For the text-containing cell, return its midpoint in [X, Y] coordinate format. 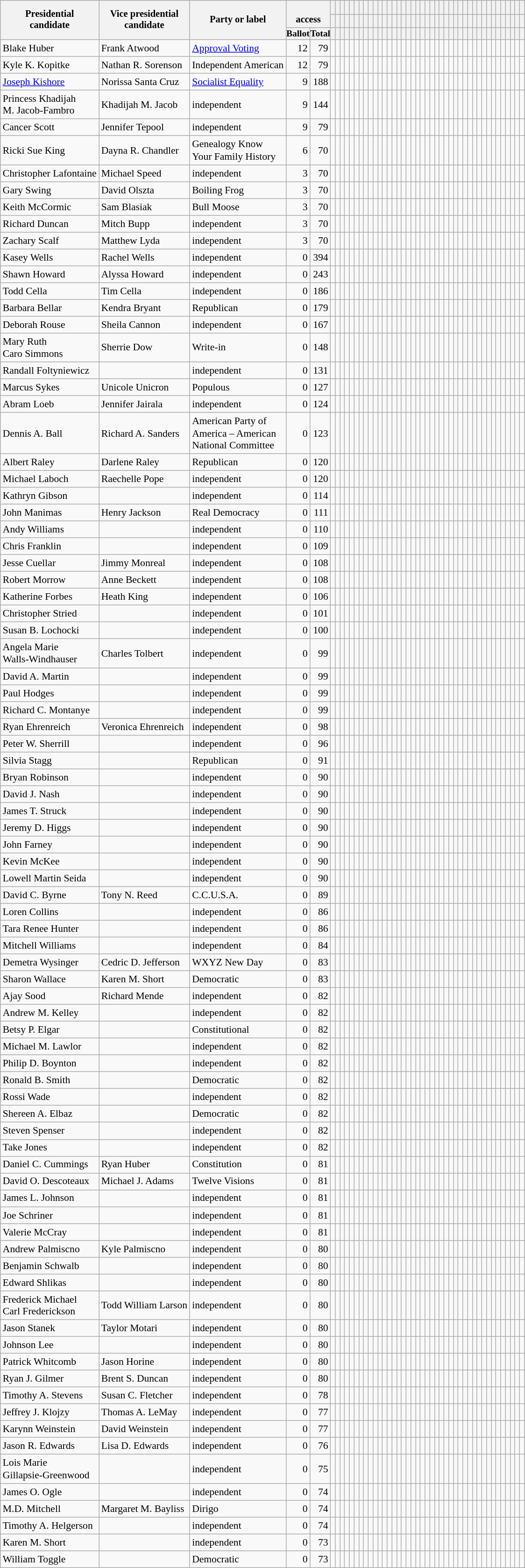
Ryan Huber [144, 1164]
Steven Spenser [50, 1131]
Brent S. Duncan [144, 1379]
Bull Moose [238, 207]
Khadijah M. Jacob [144, 105]
89 [320, 895]
Presidentialcandidate [50, 20]
Peter W. Sherrill [50, 744]
Princess KhadijahM. Jacob-Fambro [50, 105]
Genealogy KnowYour Family History [238, 150]
Johnson Lee [50, 1345]
6 [298, 150]
Jeffrey J. Klojzy [50, 1412]
131 [320, 371]
Jesse Cuellar [50, 563]
Unicole Unicron [144, 388]
Michael Laboch [50, 479]
Approval Voting [238, 48]
Constitution [238, 1164]
Margaret M. Bayliss [144, 1509]
Ryan J. Gilmer [50, 1379]
Sam Blasiak [144, 207]
100 [320, 631]
Daniel C. Cummings [50, 1164]
Constitutional [238, 1030]
109 [320, 546]
Jennifer Tepool [144, 128]
Total [320, 34]
Jimmy Monreal [144, 563]
David A. Martin [50, 676]
Lois MarieGillapsie-Greenwood [50, 1469]
Ryan Ehrenreich [50, 727]
Richard Duncan [50, 224]
Loren Collins [50, 912]
Zachary Scalf [50, 241]
Jennifer Jairala [144, 404]
84 [320, 946]
Kyle Palmiscno [144, 1249]
William Toggle [50, 1559]
186 [320, 291]
Heath King [144, 597]
Todd Cella [50, 291]
76 [320, 1446]
Barbara Bellar [50, 308]
Matthew Lyda [144, 241]
Silvia Stagg [50, 760]
91 [320, 760]
Nathan R. Sorenson [144, 65]
Alyssa Howard [144, 274]
Shereen A. Elbaz [50, 1114]
James T. Struck [50, 811]
Susan C. Fletcher [144, 1396]
Rossi Wade [50, 1097]
Joseph Kishore [50, 82]
James L. Johnson [50, 1199]
188 [320, 82]
Lowell Martin Seida [50, 879]
Robert Morrow [50, 580]
Frank Atwood [144, 48]
Gary Swing [50, 190]
Susan B. Lochocki [50, 631]
Real Democracy [238, 513]
Albert Raley [50, 462]
96 [320, 744]
Jason Horine [144, 1362]
M.D. Mitchell [50, 1509]
Ajay Sood [50, 996]
Bryan Robinson [50, 777]
Timothy A. Helgerson [50, 1525]
access [308, 14]
Sharon Wallace [50, 979]
Raechelle Pope [144, 479]
Charles Tolbert [144, 653]
394 [320, 257]
Cancer Scott [50, 128]
Twelve Visions [238, 1181]
Tim Cella [144, 291]
Cedric D. Jefferson [144, 963]
Patrick Whitcomb [50, 1362]
Valerie McCray [50, 1232]
Blake Huber [50, 48]
Darlene Raley [144, 462]
Veronica Ehrenreich [144, 727]
Christopher Stried [50, 614]
Party or label [238, 20]
Mitchell Williams [50, 946]
Thomas A. LeMay [144, 1412]
Mary RuthCaro Simmons [50, 348]
Michael M. Lawlor [50, 1047]
Benjamin Schwalb [50, 1266]
Joe Schriner [50, 1215]
Socialist Equality [238, 82]
Rachel Wells [144, 257]
Andrew M. Kelley [50, 1013]
American Party ofAmerica – AmericanNational Committee [238, 433]
Randall Foltyniewicz [50, 371]
179 [320, 308]
124 [320, 404]
75 [320, 1469]
Angela MarieWalls-Windhauser [50, 653]
167 [320, 325]
Kendra Bryant [144, 308]
Ricki Sue King [50, 150]
Christopher Lafontaine [50, 173]
David C. Byrne [50, 895]
Sheila Cannon [144, 325]
Karynn Weinstein [50, 1429]
Keith McCormic [50, 207]
David J. Nash [50, 794]
Henry Jackson [144, 513]
110 [320, 530]
Lisa D. Edwards [144, 1446]
Michael J. Adams [144, 1181]
Mitch Bupp [144, 224]
Chris Franklin [50, 546]
Tara Renee Hunter [50, 929]
Dennis A. Ball [50, 433]
144 [320, 105]
114 [320, 496]
Philip D. Boynton [50, 1064]
Kevin McKee [50, 862]
Anne Beckett [144, 580]
148 [320, 348]
David Weinstein [144, 1429]
123 [320, 433]
Edward Shlikas [50, 1283]
Demetra Wysinger [50, 963]
C.C.U.S.A. [238, 895]
Ronald B. Smith [50, 1080]
243 [320, 274]
Take Jones [50, 1148]
Deborah Rouse [50, 325]
Tony N. Reed [144, 895]
106 [320, 597]
Independent American [238, 65]
Jeremy D. Higgs [50, 828]
Richard C. Montanye [50, 710]
Kathryn Gibson [50, 496]
78 [320, 1396]
Populous [238, 388]
Frederick MichaelCarl Frederickson [50, 1305]
Abram Loeb [50, 404]
101 [320, 614]
Taylor Motari [144, 1328]
Jason Stanek [50, 1328]
Michael Speed [144, 173]
Richard Mende [144, 996]
Katherine Forbes [50, 597]
Kasey Wells [50, 257]
Dayna R. Chandler [144, 150]
111 [320, 513]
Boiling Frog [238, 190]
Ballot [298, 34]
127 [320, 388]
Sherrie Dow [144, 348]
Jason R. Edwards [50, 1446]
WXYZ New Day [238, 963]
David Olszta [144, 190]
Vice presidentialcandidate [144, 20]
Betsy P. Elgar [50, 1030]
Dirigo [238, 1509]
Marcus Sykes [50, 388]
Kyle K. Kopitke [50, 65]
Richard A. Sanders [144, 433]
Shawn Howard [50, 274]
James O. Ogle [50, 1492]
Write-in [238, 348]
John Manimas [50, 513]
John Farney [50, 845]
Andrew Palmiscno [50, 1249]
Norissa Santa Cruz [144, 82]
Timothy A. Stevens [50, 1396]
Paul Hodges [50, 693]
Todd William Larson [144, 1305]
David O. Descoteaux [50, 1181]
Andy Williams [50, 530]
98 [320, 727]
